Determine the [X, Y] coordinate at the center of the cell enclosing the given text.  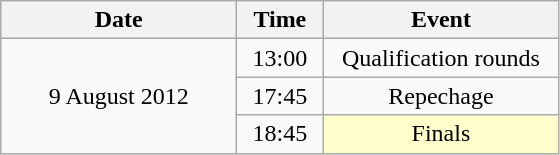
Date [119, 20]
Event [441, 20]
Repechage [441, 96]
17:45 [280, 96]
9 August 2012 [119, 96]
Time [280, 20]
Finals [441, 134]
13:00 [280, 58]
Qualification rounds [441, 58]
18:45 [280, 134]
